Identify which cell holds the provided text, then report its (X, Y) central coordinate. 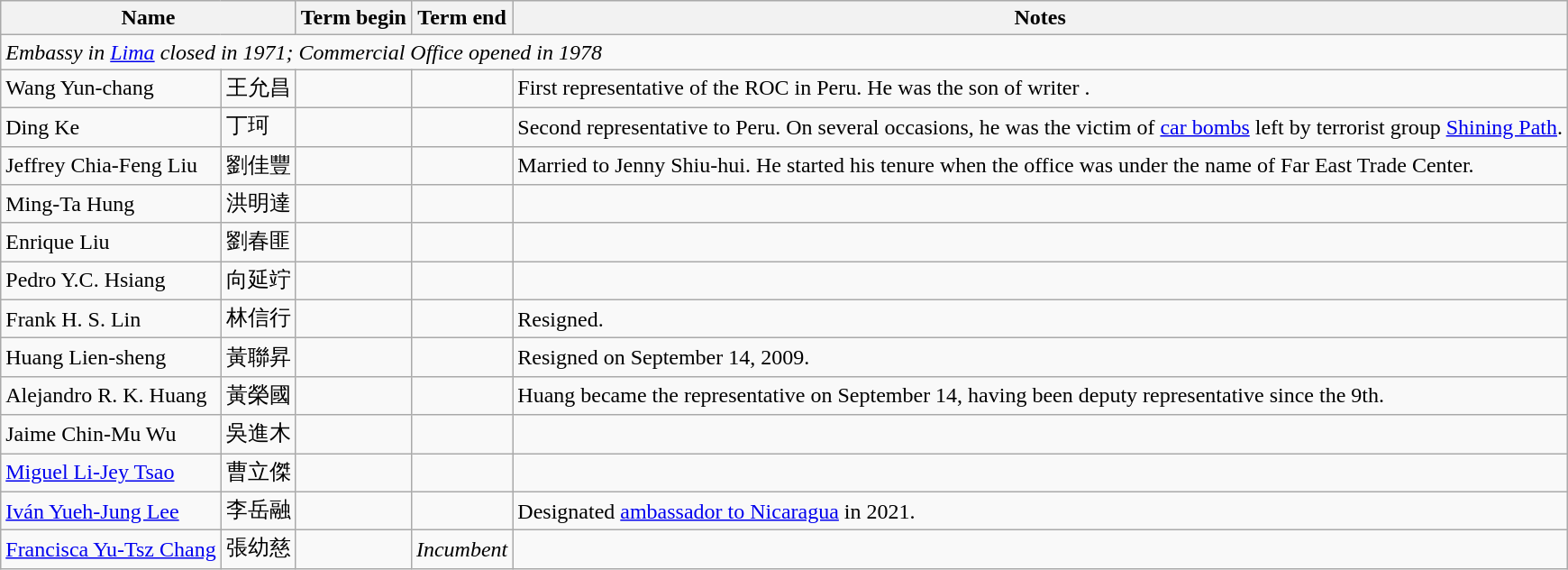
First representative of the ROC in Peru. He was the son of writer . (1040, 88)
Miguel Li-Jey Tsao (111, 473)
Name (148, 18)
劉佳豐 (258, 166)
丁珂 (258, 126)
Alejandro R. K. Huang (111, 395)
Term begin (353, 18)
Term end (461, 18)
Jaime Chin-Mu Wu (111, 435)
李岳融 (258, 510)
Frank H. S. Lin (111, 319)
Embassy in Lima closed in 1971; Commercial Office opened in 1978 (784, 52)
Huang Lien-sheng (111, 357)
Incumbent (461, 550)
Enrique Liu (111, 242)
劉春匪 (258, 242)
黃榮國 (258, 395)
林信行 (258, 319)
Resigned. (1040, 319)
Jeffrey Chia-Feng Liu (111, 166)
Ding Ke (111, 126)
黃聯昇 (258, 357)
吳進木 (258, 435)
Notes (1040, 18)
向延竚 (258, 281)
Francisca Yu-Tsz Chang (111, 550)
Married to Jenny Shiu-hui. He started his tenure when the office was under the name of Far East Trade Center. (1040, 166)
Designated ambassador to Nicaragua in 2021. (1040, 510)
Pedro Y.C. Hsiang (111, 281)
Second representative to Peru. On several occasions, he was the victim of car bombs left by terrorist group Shining Path. (1040, 126)
張幼慈 (258, 550)
Wang Yun-chang (111, 88)
曹立傑 (258, 473)
Ming-Ta Hung (111, 204)
王允昌 (258, 88)
Huang became the representative on September 14, having been deputy representative since the 9th. (1040, 395)
Resigned on September 14, 2009. (1040, 357)
洪明達 (258, 204)
Iván Yueh-Jung Lee (111, 510)
